Extract the (x, y) coordinate from the center of the cell holding the provided text.  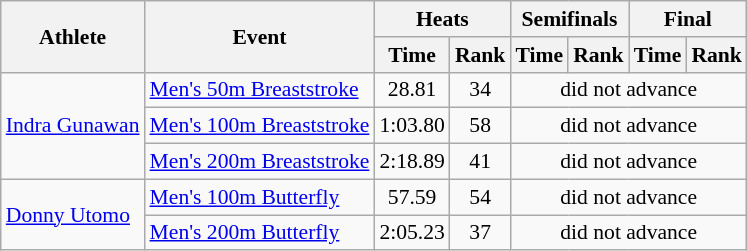
41 (480, 162)
Men's 200m Butterfly (260, 233)
Heats (442, 19)
28.81 (412, 90)
Men's 100m Breaststroke (260, 126)
Semifinals (569, 19)
2:18.89 (412, 162)
2:05.23 (412, 233)
Event (260, 36)
34 (480, 90)
Athlete (73, 36)
Men's 200m Breaststroke (260, 162)
57.59 (412, 197)
37 (480, 233)
Men's 50m Breaststroke (260, 90)
54 (480, 197)
Final (688, 19)
Donny Utomo (73, 214)
Men's 100m Butterfly (260, 197)
58 (480, 126)
Indra Gunawan (73, 126)
1:03.80 (412, 126)
